Pinpoint the cell where the given text exists, returning its (X, Y) midpoint coordinate. 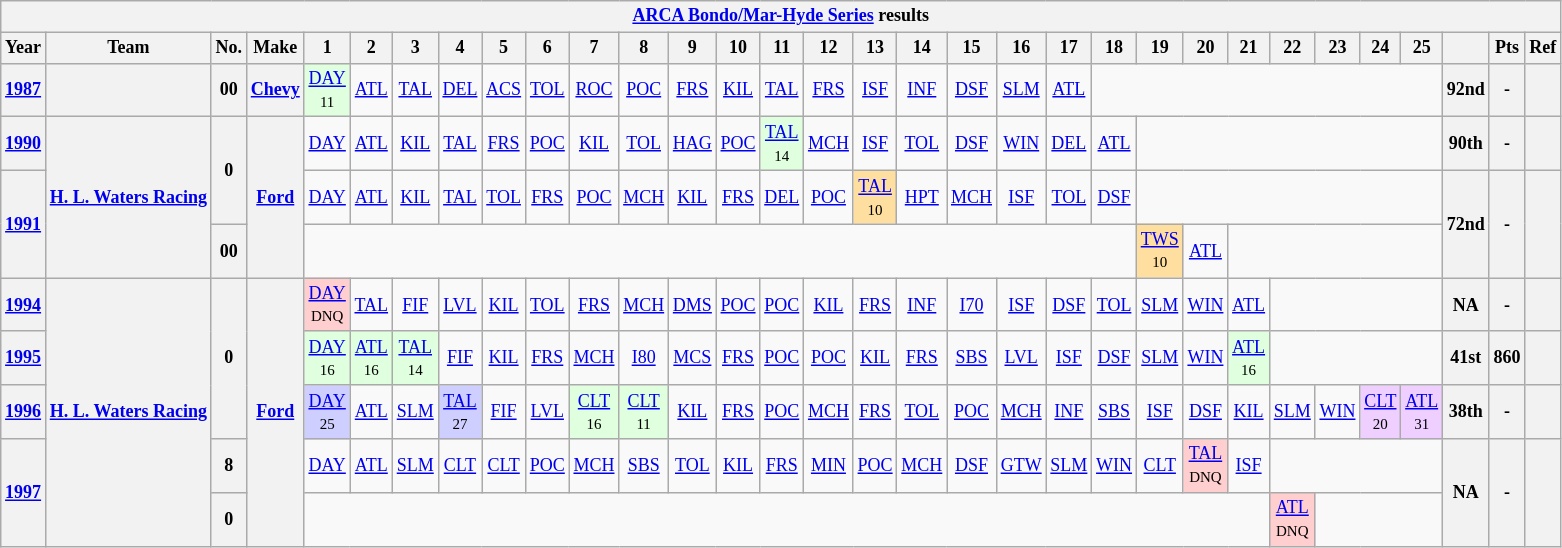
ROC (594, 90)
12 (829, 48)
1987 (24, 90)
No. (228, 48)
Pts (1507, 48)
3 (415, 48)
1990 (24, 144)
TAL10 (875, 197)
DAY16 (327, 358)
1995 (24, 358)
I80 (644, 358)
DAY25 (327, 412)
90th (1466, 144)
DAY11 (327, 90)
GTW (1021, 466)
11 (782, 48)
MIN (829, 466)
Year (24, 48)
1997 (24, 492)
23 (1338, 48)
17 (1069, 48)
1996 (24, 412)
41st (1466, 358)
18 (1114, 48)
I70 (972, 305)
ACS (504, 90)
6 (547, 48)
9 (693, 48)
25 (1422, 48)
860 (1507, 358)
Make (275, 48)
24 (1380, 48)
HPT (922, 197)
MCS (693, 358)
10 (738, 48)
72nd (1466, 224)
HAG (693, 144)
19 (1160, 48)
DAYDNQ (327, 305)
16 (1021, 48)
21 (1249, 48)
1991 (24, 224)
5 (504, 48)
38th (1466, 412)
1994 (24, 305)
TWS10 (1160, 251)
DMS (693, 305)
ARCA Bondo/Mar-Hyde Series results (781, 16)
22 (1292, 48)
TAL27 (460, 412)
7 (594, 48)
Ref (1543, 48)
20 (1206, 48)
CLT20 (1380, 412)
14 (922, 48)
ATL31 (1422, 412)
Team (128, 48)
Chevy (275, 90)
15 (972, 48)
13 (875, 48)
2 (371, 48)
ATLDNQ (1292, 519)
CLT11 (644, 412)
92nd (1466, 90)
1 (327, 48)
4 (460, 48)
CLT16 (594, 412)
TALDNQ (1206, 466)
